Pinpoint the cell where the given text exists, returning its [x, y] midpoint coordinate. 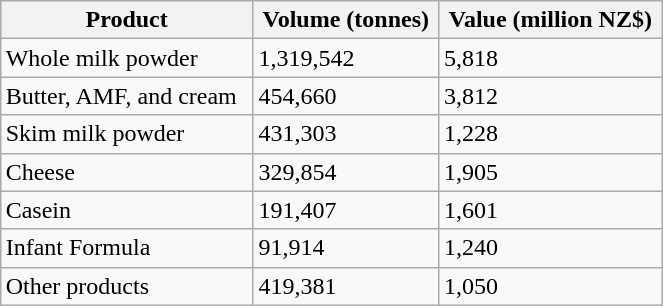
1,601 [550, 210]
431,303 [346, 134]
Other products [126, 286]
Casein [126, 210]
191,407 [346, 210]
Whole milk powder [126, 58]
Value (million NZ$) [550, 20]
91,914 [346, 248]
Infant Formula [126, 248]
419,381 [346, 286]
3,812 [550, 96]
329,854 [346, 172]
Cheese [126, 172]
Skim milk powder [126, 134]
Butter, AMF, and cream [126, 96]
Product [126, 20]
Volume (tonnes) [346, 20]
1,228 [550, 134]
1,050 [550, 286]
5,818 [550, 58]
1,319,542 [346, 58]
454,660 [346, 96]
1,905 [550, 172]
1,240 [550, 248]
